Extract the (X, Y) coordinate from the center of the cell holding the provided text.  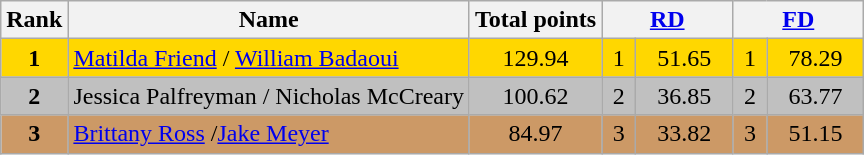
Total points (535, 20)
33.82 (684, 134)
100.62 (535, 96)
Name (269, 20)
FD (798, 20)
Matilda Friend / William Badaoui (269, 58)
129.94 (535, 58)
84.97 (535, 134)
RD (668, 20)
51.15 (816, 134)
Jessica Palfreyman / Nicholas McCreary (269, 96)
51.65 (684, 58)
36.85 (684, 96)
Brittany Ross /Jake Meyer (269, 134)
Rank (34, 20)
63.77 (816, 96)
78.29 (816, 58)
